Locate the cell with the specified text and output its (x, y) center coordinate. 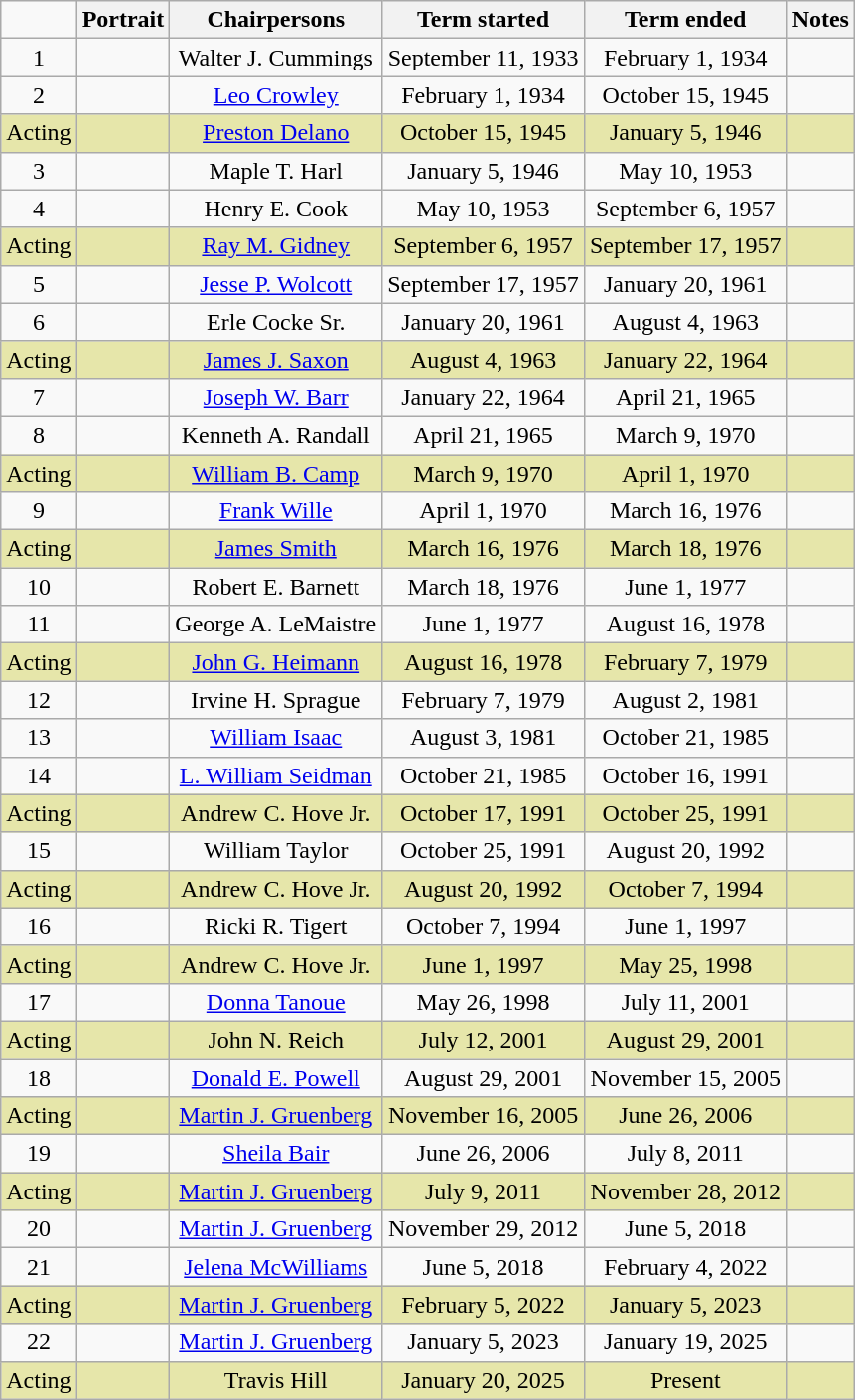
October 17, 1991 (484, 813)
Term ended (685, 20)
Portrait (123, 20)
Leo Crowley (276, 95)
James J. Saxon (276, 359)
James Smith (276, 549)
Donna Tanoue (276, 1002)
Preston Delano (276, 133)
6 (39, 322)
20 (39, 1229)
May 26, 1998 (484, 1002)
August 2, 1981 (685, 700)
2 (39, 95)
Travis Hill (276, 1380)
Joseph W. Barr (276, 397)
13 (39, 738)
Present (685, 1380)
February 5, 2022 (484, 1305)
Jelena McWilliams (276, 1267)
Term started (484, 20)
Kenneth A. Randall (276, 435)
Irvine H. Sprague (276, 700)
Chairpersons (276, 20)
18 (39, 1077)
Donald E. Powell (276, 1077)
July 9, 2011 (484, 1191)
12 (39, 700)
10 (39, 587)
11 (39, 625)
Robert E. Barnett (276, 587)
November 16, 2005 (484, 1116)
February 4, 2022 (685, 1267)
January 19, 2025 (685, 1342)
July 8, 2011 (685, 1154)
8 (39, 435)
January 20, 2025 (484, 1380)
November 29, 2012 (484, 1229)
Notes (820, 20)
November 15, 2005 (685, 1077)
7 (39, 397)
Henry E. Cook (276, 209)
November 28, 2012 (685, 1191)
15 (39, 851)
Frank Wille (276, 511)
21 (39, 1267)
Ray M. Gidney (276, 246)
John N. Reich (276, 1040)
Jesse P. Wolcott (276, 284)
1 (39, 58)
19 (39, 1154)
William B. Camp (276, 474)
Maple T. Harl (276, 171)
August 3, 1981 (484, 738)
July 11, 2001 (685, 1002)
9 (39, 511)
16 (39, 926)
William Taylor (276, 851)
Sheila Bair (276, 1154)
John G. Heimann (276, 662)
July 12, 2001 (484, 1040)
L. William Seidman (276, 775)
22 (39, 1342)
September 11, 1933 (484, 58)
Erle Cocke Sr. (276, 322)
October 16, 1991 (685, 775)
William Isaac (276, 738)
17 (39, 1002)
Ricki R. Tigert (276, 926)
5 (39, 284)
14 (39, 775)
3 (39, 171)
George A. LeMaistre (276, 625)
Walter J. Cummings (276, 58)
May 25, 1998 (685, 964)
4 (39, 209)
